Identify which cell holds the provided text, then report its [X, Y] central coordinate. 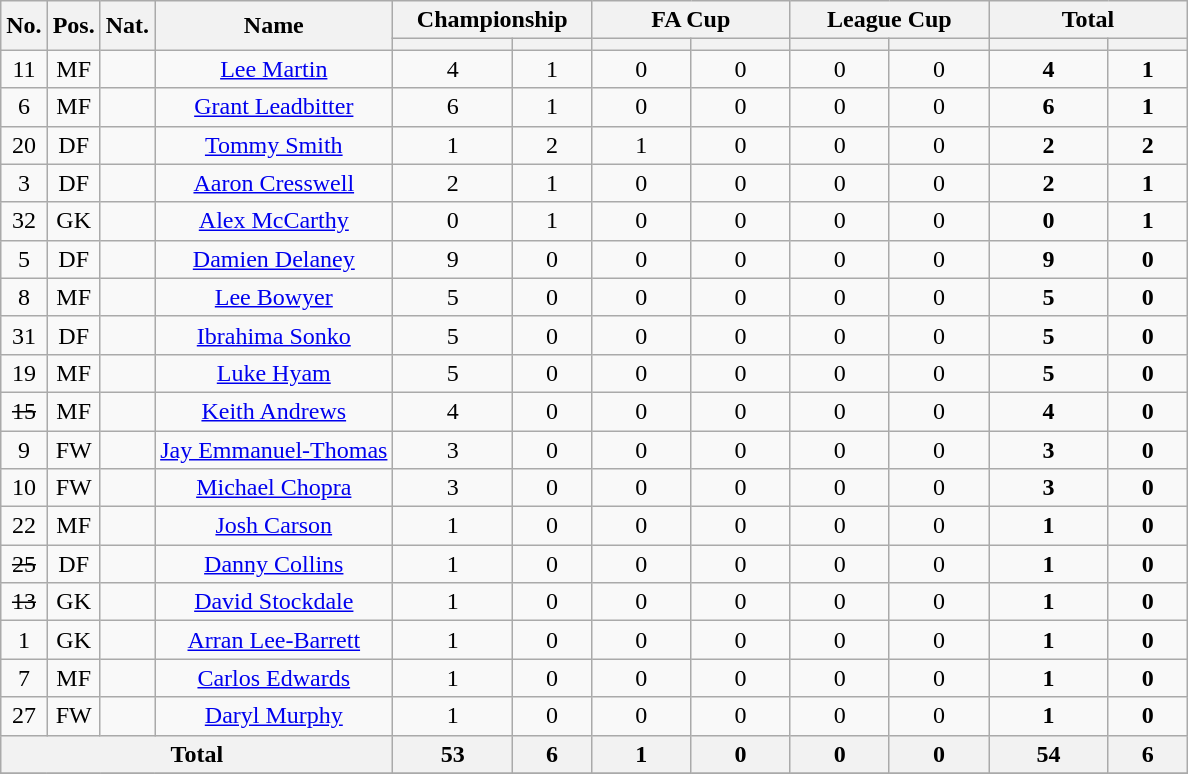
League Cup [890, 20]
53 [453, 754]
FA Cup [692, 20]
8 [24, 297]
Lee Martin [274, 69]
Pos. [74, 26]
31 [24, 335]
11 [24, 69]
No. [24, 26]
22 [24, 526]
27 [24, 716]
Danny Collins [274, 564]
15 [24, 411]
Michael Chopra [274, 488]
Aaron Cresswell [274, 183]
Daryl Murphy [274, 716]
10 [24, 488]
Arran Lee-Barrett [274, 640]
Grant Leadbitter [274, 107]
Josh Carson [274, 526]
Luke Hyam [274, 373]
7 [24, 678]
25 [24, 564]
Tommy Smith [274, 145]
Lee Bowyer [274, 297]
Alex McCarthy [274, 221]
54 [1049, 754]
Nat. [127, 26]
David Stockdale [274, 602]
Name [274, 26]
Ibrahima Sonko [274, 335]
Championship [492, 20]
Keith Andrews [274, 411]
19 [24, 373]
13 [24, 602]
Jay Emmanuel-Thomas [274, 449]
Damien Delaney [274, 259]
20 [24, 145]
32 [24, 221]
Carlos Edwards [274, 678]
